Detect which cell encompasses the target text, then output its [X, Y] center coordinate. 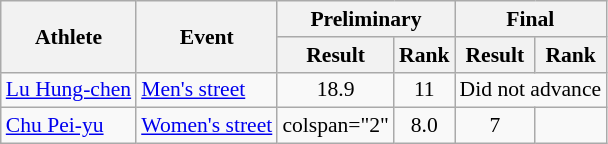
Athlete [68, 36]
Preliminary [366, 19]
18.9 [336, 90]
7 [496, 126]
Did not advance [531, 90]
Final [531, 19]
Chu Pei-yu [68, 126]
Event [206, 36]
Men's street [206, 90]
Lu Hung-chen [68, 90]
colspan="2" [336, 126]
8.0 [424, 126]
11 [424, 90]
Women's street [206, 126]
